Search for the cell housing the specified text and yield its (x, y) center coordinate. 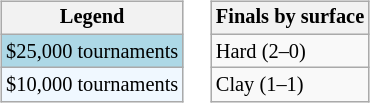
$10,000 tournaments (92, 85)
Clay (1–1) (290, 85)
Finals by surface (290, 18)
Hard (2–0) (290, 51)
$25,000 tournaments (92, 51)
Legend (92, 18)
